For the text-containing cell, return its midpoint in [X, Y] coordinate format. 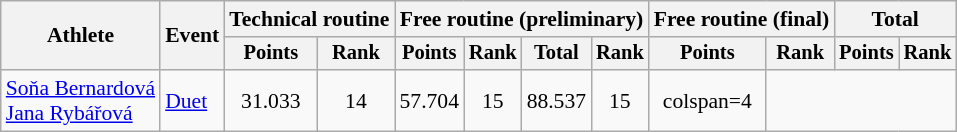
Duet [192, 100]
14 [356, 100]
Soňa BernardováJana Rybářová [80, 100]
Technical routine [309, 19]
Free routine (preliminary) [521, 19]
31.033 [270, 100]
Athlete [80, 36]
colspan=4 [708, 100]
Event [192, 36]
57.704 [428, 100]
88.537 [556, 100]
Free routine (final) [742, 19]
